Detect which cell encompasses the target text, then output its (X, Y) center coordinate. 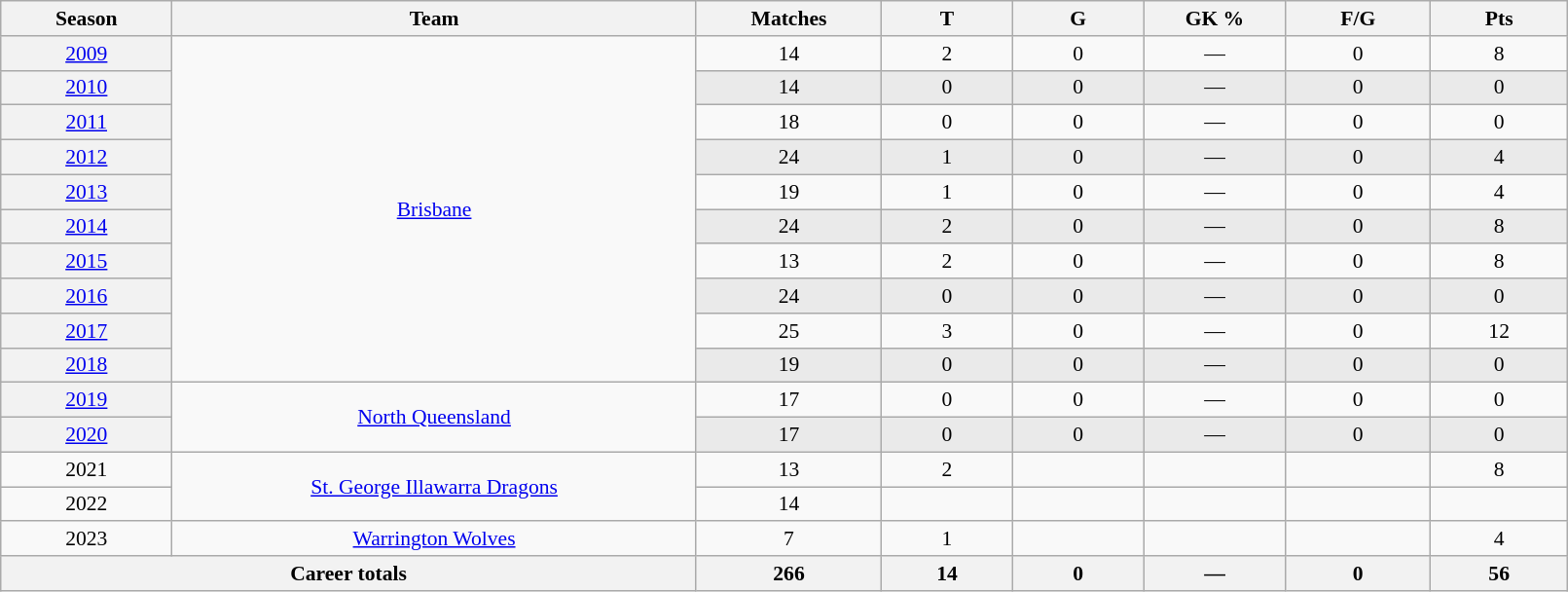
T (948, 18)
2012 (87, 158)
18 (788, 123)
Brisbane (434, 209)
2018 (87, 365)
2009 (87, 54)
2015 (87, 262)
2021 (87, 469)
Warrington Wolves (434, 539)
2020 (87, 435)
2016 (87, 296)
2022 (87, 504)
2023 (87, 539)
2013 (87, 192)
2014 (87, 227)
Pts (1499, 18)
2010 (87, 88)
12 (1499, 331)
Career totals (348, 573)
St. George Illawarra Dragons (434, 487)
25 (788, 331)
3 (948, 331)
Matches (788, 18)
Season (87, 18)
2017 (87, 331)
2011 (87, 123)
Team (434, 18)
7 (788, 539)
GK % (1215, 18)
2019 (87, 400)
North Queensland (434, 417)
56 (1499, 573)
G (1078, 18)
F/G (1358, 18)
266 (788, 573)
